Determine the [x, y] coordinate at the center of the cell enclosing the given text.  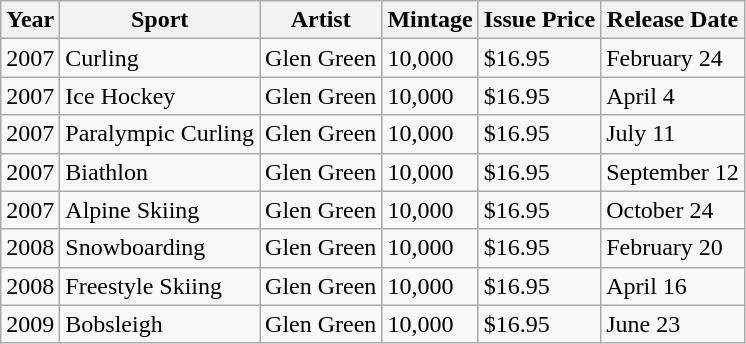
Snowboarding [160, 248]
October 24 [673, 210]
Paralympic Curling [160, 134]
February 24 [673, 58]
Bobsleigh [160, 324]
Release Date [673, 20]
Biathlon [160, 172]
April 4 [673, 96]
Alpine Skiing [160, 210]
February 20 [673, 248]
Sport [160, 20]
Issue Price [539, 20]
July 11 [673, 134]
Ice Hockey [160, 96]
September 12 [673, 172]
2009 [30, 324]
Curling [160, 58]
Freestyle Skiing [160, 286]
April 16 [673, 286]
June 23 [673, 324]
Year [30, 20]
Mintage [430, 20]
Artist [321, 20]
